Capture the cell that displays the provided text and extract its [x, y] central coordinate. 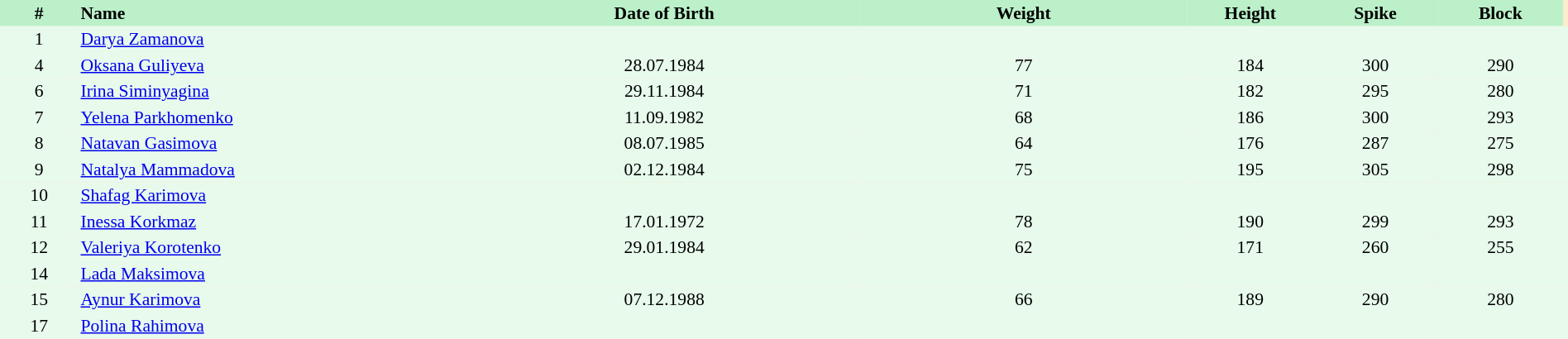
08.07.1985 [664, 144]
Darya Zamanova [273, 40]
62 [1024, 248]
298 [1500, 169]
305 [1374, 169]
10 [39, 195]
Weight [1024, 13]
Valeriya Korotenko [273, 248]
64 [1024, 144]
75 [1024, 169]
68 [1024, 117]
189 [1250, 299]
15 [39, 299]
29.01.1984 [664, 248]
14 [39, 274]
176 [1250, 144]
28.07.1984 [664, 65]
190 [1250, 222]
17 [39, 326]
4 [39, 65]
260 [1374, 248]
Height [1250, 13]
Natalya Mammadova [273, 169]
66 [1024, 299]
6 [39, 91]
255 [1500, 248]
78 [1024, 222]
11.09.1982 [664, 117]
1 [39, 40]
8 [39, 144]
07.12.1988 [664, 299]
Aynur Karimova [273, 299]
Date of Birth [664, 13]
12 [39, 248]
184 [1250, 65]
Spike [1374, 13]
Natavan Gasimova [273, 144]
Shafag Karimova [273, 195]
29.11.1984 [664, 91]
171 [1250, 248]
Name [273, 13]
Block [1500, 13]
Polina Rahimova [273, 326]
Yelena Parkhomenko [273, 117]
# [39, 13]
77 [1024, 65]
195 [1250, 169]
Inessa Korkmaz [273, 222]
71 [1024, 91]
275 [1500, 144]
9 [39, 169]
17.01.1972 [664, 222]
Oksana Guliyeva [273, 65]
182 [1250, 91]
186 [1250, 117]
287 [1374, 144]
02.12.1984 [664, 169]
295 [1374, 91]
299 [1374, 222]
7 [39, 117]
11 [39, 222]
Lada Maksimova [273, 274]
Irina Siminyagina [273, 91]
